From the cell containing the given text, extract its center point as [x, y] coordinate. 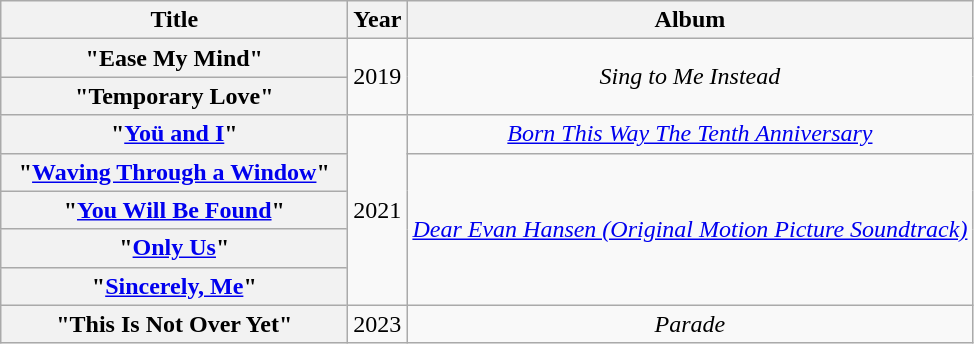
"You Will Be Found" [174, 210]
"Ease My Mind" [174, 58]
"This Is Not Over Yet" [174, 324]
"Sincerely, Me" [174, 286]
Album [690, 20]
"Waving Through a Window" [174, 172]
Parade [690, 324]
Sing to Me Instead [690, 77]
Born This Way The Tenth Anniversary [690, 134]
2019 [378, 77]
Year [378, 20]
Dear Evan Hansen (Original Motion Picture Soundtrack) [690, 229]
"Only Us" [174, 248]
"Temporary Love" [174, 96]
Title [174, 20]
2021 [378, 210]
"Yoü and I" [174, 134]
2023 [378, 324]
